From the cell containing the given text, extract its center point as (x, y) coordinate. 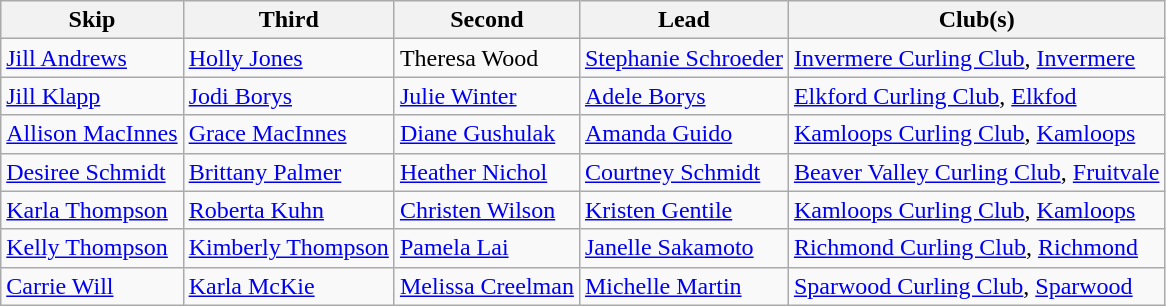
Second (486, 20)
Third (288, 20)
Theresa Wood (486, 58)
Courtney Schmidt (684, 172)
Stephanie Schroeder (684, 58)
Brittany Palmer (288, 172)
Richmond Curling Club, Richmond (976, 248)
Lead (684, 20)
Roberta Kuhn (288, 210)
Club(s) (976, 20)
Allison MacInnes (92, 134)
Adele Borys (684, 96)
Michelle Martin (684, 286)
Kimberly Thompson (288, 248)
Holly Jones (288, 58)
Pamela Lai (486, 248)
Melissa Creelman (486, 286)
Beaver Valley Curling Club, Fruitvale (976, 172)
Elkford Curling Club, Elkfod (976, 96)
Jill Andrews (92, 58)
Sparwood Curling Club, Sparwood (976, 286)
Jodi Borys (288, 96)
Christen Wilson (486, 210)
Karla Thompson (92, 210)
Grace MacInnes (288, 134)
Jill Klapp (92, 96)
Diane Gushulak (486, 134)
Amanda Guido (684, 134)
Kristen Gentile (684, 210)
Heather Nichol (486, 172)
Janelle Sakamoto (684, 248)
Invermere Curling Club, Invermere (976, 58)
Karla McKie (288, 286)
Julie Winter (486, 96)
Desiree Schmidt (92, 172)
Skip (92, 20)
Kelly Thompson (92, 248)
Carrie Will (92, 286)
